Scan for the cell matching the given text and deliver its (x, y) coordinate at center. 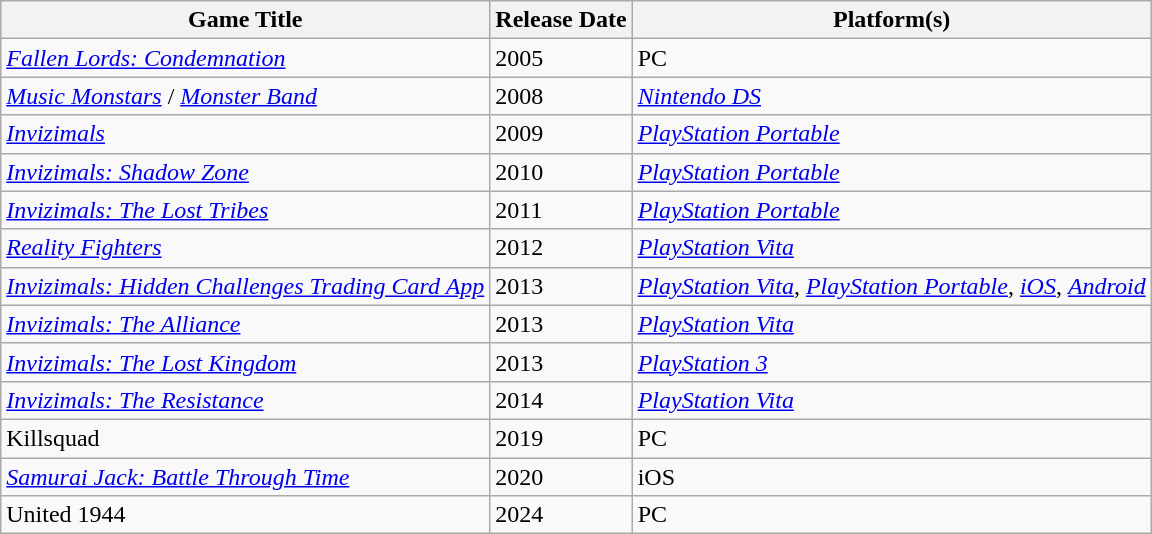
2019 (561, 438)
2009 (561, 134)
2008 (561, 96)
Invizimals: The Alliance (246, 324)
2010 (561, 172)
2014 (561, 400)
Reality Fighters (246, 248)
2020 (561, 477)
2012 (561, 248)
Nintendo DS (892, 96)
Platform(s) (892, 20)
Samurai Jack: Battle Through Time (246, 477)
Invizimals: Shadow Zone (246, 172)
Invizimals: The Resistance (246, 400)
PlayStation 3 (892, 362)
Invizimals: Hidden Challenges Trading Card App (246, 286)
Fallen Lords: Condemnation (246, 58)
United 1944 (246, 515)
Game Title (246, 20)
Release Date (561, 20)
Invizimals: The Lost Tribes (246, 210)
2005 (561, 58)
2024 (561, 515)
Killsquad (246, 438)
Invizimals (246, 134)
iOS (892, 477)
2011 (561, 210)
PlayStation Vita, PlayStation Portable, iOS, Android (892, 286)
Invizimals: The Lost Kingdom (246, 362)
Music Monstars / Monster Band (246, 96)
